Return the (x, y) coordinate for the center point of the cell that contains the specified text.  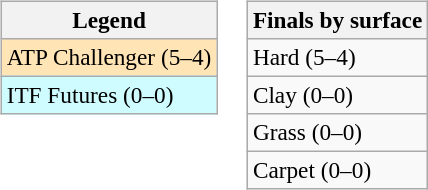
Legend (108, 20)
Finals by surface (337, 20)
Carpet (0–0) (337, 171)
Clay (0–0) (337, 95)
ITF Futures (0–0) (108, 95)
Grass (0–0) (337, 133)
Hard (5–4) (337, 57)
ATP Challenger (5–4) (108, 57)
